Determine the [X, Y] coordinate at the center of the cell enclosing the given text.  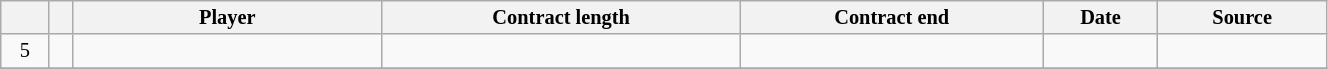
Source [1242, 17]
5 [25, 51]
Contract end [892, 17]
Player [227, 17]
Date [1100, 17]
Contract length [561, 17]
